Search for the cell housing the specified text and yield its [X, Y] center coordinate. 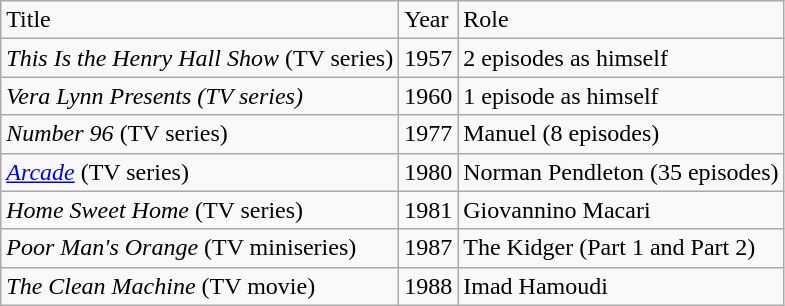
Vera Lynn Presents (TV series) [200, 96]
1980 [428, 172]
1960 [428, 96]
1977 [428, 134]
Home Sweet Home (TV series) [200, 210]
Manuel (8 episodes) [621, 134]
Poor Man's Orange (TV miniseries) [200, 248]
Arcade (TV series) [200, 172]
This Is the Henry Hall Show (TV series) [200, 58]
Norman Pendleton (35 episodes) [621, 172]
Role [621, 20]
1957 [428, 58]
Imad Hamoudi [621, 286]
2 episodes as himself [621, 58]
1988 [428, 286]
Giovannino Macari [621, 210]
Year [428, 20]
1987 [428, 248]
1981 [428, 210]
1 episode as himself [621, 96]
Title [200, 20]
The Kidger (Part 1 and Part 2) [621, 248]
The Clean Machine (TV movie) [200, 286]
Number 96 (TV series) [200, 134]
